For the text-containing cell, return its midpoint in (x, y) coordinate format. 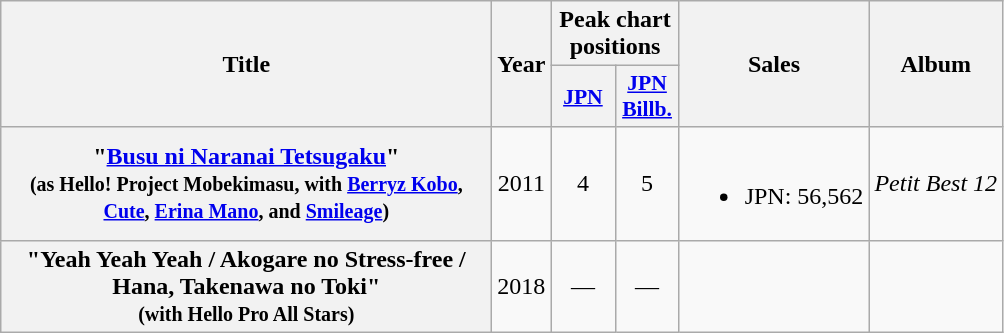
JPN: 56,562 (774, 184)
Year (522, 64)
Sales (774, 64)
"Busu ni Naranai Tetsugaku"(as Hello! Project Mobekimasu, with Berryz Kobo, Cute, Erina Mano, and Smileage) (246, 184)
Title (246, 64)
JPN Billb. (647, 96)
Petit Best 12 (936, 184)
5 (647, 184)
4 (583, 184)
2011 (522, 184)
Album (936, 64)
JPN (583, 96)
"Yeah Yeah Yeah / Akogare no Stress-free / Hana, Takenawa no Toki"(with Hello Pro All Stars) (246, 286)
Peak chart positions (615, 34)
2018 (522, 286)
